Find where the given text appears and provide that cell's center as (x, y) coordinate. 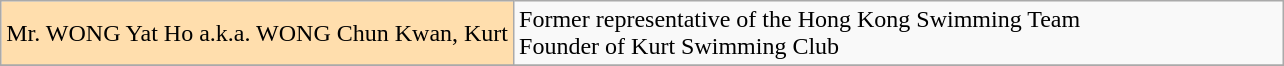
Mr. WONG Yat Ho a.k.a. WONG Chun Kwan, Kurt (258, 34)
Former representative of the Hong Kong Swimming TeamFounder of Kurt Swimming Club (898, 34)
